Pinpoint the cell where the given text exists, returning its (x, y) midpoint coordinate. 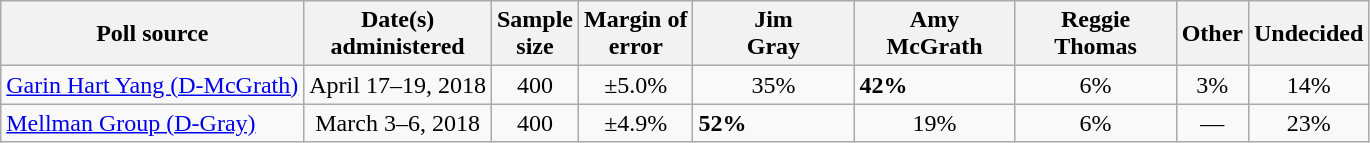
Date(s)administered (398, 34)
ReggieThomas (1096, 34)
14% (1308, 85)
— (1212, 123)
JimGray (774, 34)
52% (774, 123)
±5.0% (636, 85)
19% (934, 123)
Garin Hart Yang (D-McGrath) (152, 85)
Mellman Group (D-Gray) (152, 123)
Other (1212, 34)
42% (934, 85)
23% (1308, 123)
AmyMcGrath (934, 34)
Poll source (152, 34)
Samplesize (534, 34)
April 17–19, 2018 (398, 85)
Undecided (1308, 34)
3% (1212, 85)
35% (774, 85)
±4.9% (636, 123)
March 3–6, 2018 (398, 123)
Margin of error (636, 34)
